Return [X, Y] of the center of cell containing provided text 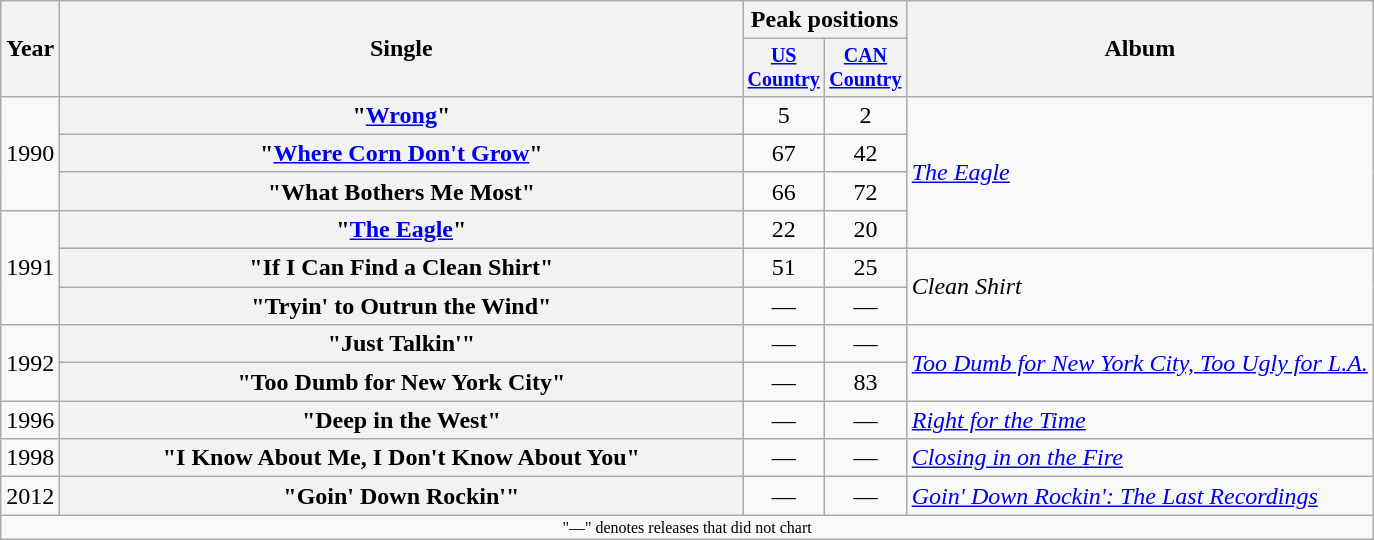
US Country [784, 68]
42 [866, 153]
67 [784, 153]
"Goin' Down Rockin'" [402, 496]
"Wrong" [402, 115]
22 [784, 229]
1996 [30, 420]
"If I Can Find a Clean Shirt" [402, 268]
Too Dumb for New York City, Too Ugly for L.A. [1140, 363]
Peak positions [824, 20]
"I Know About Me, I Don't Know About You" [402, 458]
Album [1140, 49]
"Tryin' to Outrun the Wind" [402, 306]
"Just Talkin'" [402, 344]
72 [866, 191]
51 [784, 268]
1992 [30, 363]
Clean Shirt [1140, 287]
Year [30, 49]
"Deep in the West" [402, 420]
CAN Country [866, 68]
5 [784, 115]
The Eagle [1140, 172]
1991 [30, 267]
1990 [30, 153]
2 [866, 115]
"Where Corn Don't Grow" [402, 153]
"Too Dumb for New York City" [402, 382]
"What Bothers Me Most" [402, 191]
83 [866, 382]
2012 [30, 496]
Closing in on the Fire [1140, 458]
Single [402, 49]
20 [866, 229]
"The Eagle" [402, 229]
25 [866, 268]
Goin' Down Rockin': The Last Recordings [1140, 496]
1998 [30, 458]
66 [784, 191]
"—" denotes releases that did not chart [688, 527]
Right for the Time [1140, 420]
